Return the [X, Y] coordinate for the center point of the cell that contains the specified text.  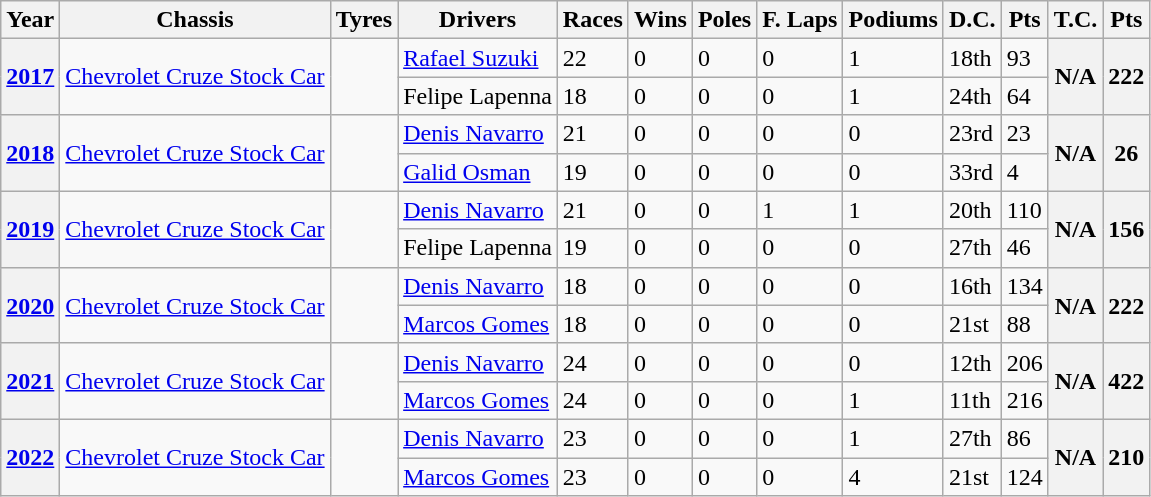
Wins [660, 20]
Rafael Suzuki [478, 58]
22 [592, 58]
46 [1024, 248]
23rd [972, 134]
124 [1024, 477]
134 [1024, 286]
206 [1024, 362]
210 [1126, 457]
D.C. [972, 20]
Chassis [195, 20]
Tyres [364, 20]
Poles [724, 20]
2019 [30, 229]
F. Laps [800, 20]
16th [972, 286]
110 [1024, 210]
Year [30, 20]
422 [1126, 381]
12th [972, 362]
24th [972, 96]
86 [1024, 438]
33rd [972, 172]
Drivers [478, 20]
2017 [30, 77]
Galid Osman [478, 172]
2018 [30, 153]
2022 [30, 457]
20th [972, 210]
93 [1024, 58]
Podiums [893, 20]
Races [592, 20]
T.C. [1076, 20]
26 [1126, 153]
156 [1126, 229]
216 [1024, 400]
88 [1024, 324]
11th [972, 400]
64 [1024, 96]
2021 [30, 381]
18th [972, 58]
2020 [30, 305]
